Determine the [x, y] coordinate at the center of the cell enclosing the given text.  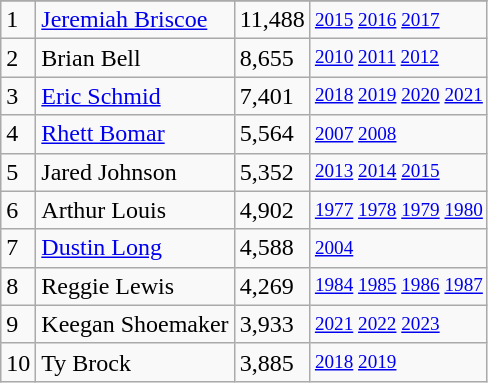
2013 2014 2015 [398, 172]
5,352 [272, 172]
Keegan Shoemaker [135, 324]
1984 1985 1986 1987 [398, 286]
8 [18, 286]
11,488 [272, 20]
6 [18, 210]
5,564 [272, 134]
Eric Schmid [135, 96]
4 [18, 134]
4,269 [272, 286]
3 [18, 96]
4,902 [272, 210]
3,885 [272, 362]
2018 2019 [398, 362]
8,655 [272, 58]
Jared Johnson [135, 172]
1977 1978 1979 1980 [398, 210]
2018 2019 2020 2021 [398, 96]
Jeremiah Briscoe [135, 20]
2 [18, 58]
1 [18, 20]
2021 2022 2023 [398, 324]
Ty Brock [135, 362]
2004 [398, 248]
Arthur Louis [135, 210]
5 [18, 172]
7,401 [272, 96]
Rhett Bomar [135, 134]
4,588 [272, 248]
2010 2011 2012 [398, 58]
2007 2008 [398, 134]
Dustin Long [135, 248]
2015 2016 2017 [398, 20]
7 [18, 248]
Reggie Lewis [135, 286]
10 [18, 362]
9 [18, 324]
Brian Bell [135, 58]
3,933 [272, 324]
